Detect which cell encompasses the target text, then output its [x, y] center coordinate. 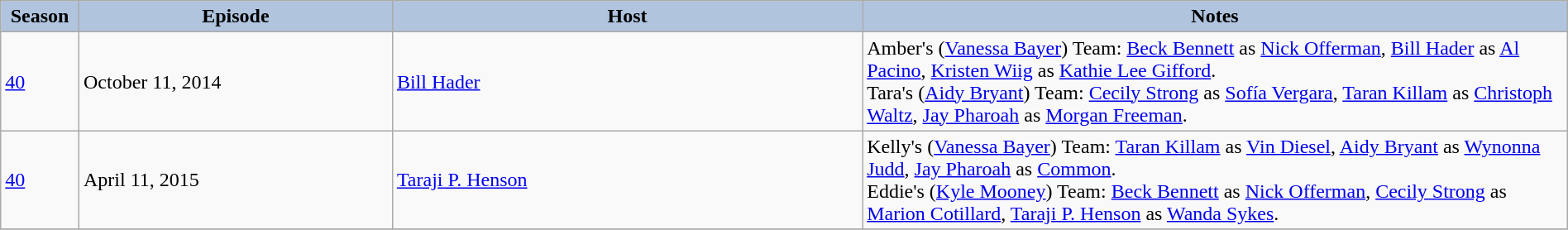
October 11, 2014 [235, 81]
Bill Hader [627, 81]
Host [627, 17]
Notes [1216, 17]
April 11, 2015 [235, 180]
Season [40, 17]
Taraji P. Henson [627, 180]
Episode [235, 17]
